Determine the (x, y) coordinate at the center of the cell enclosing the given text.  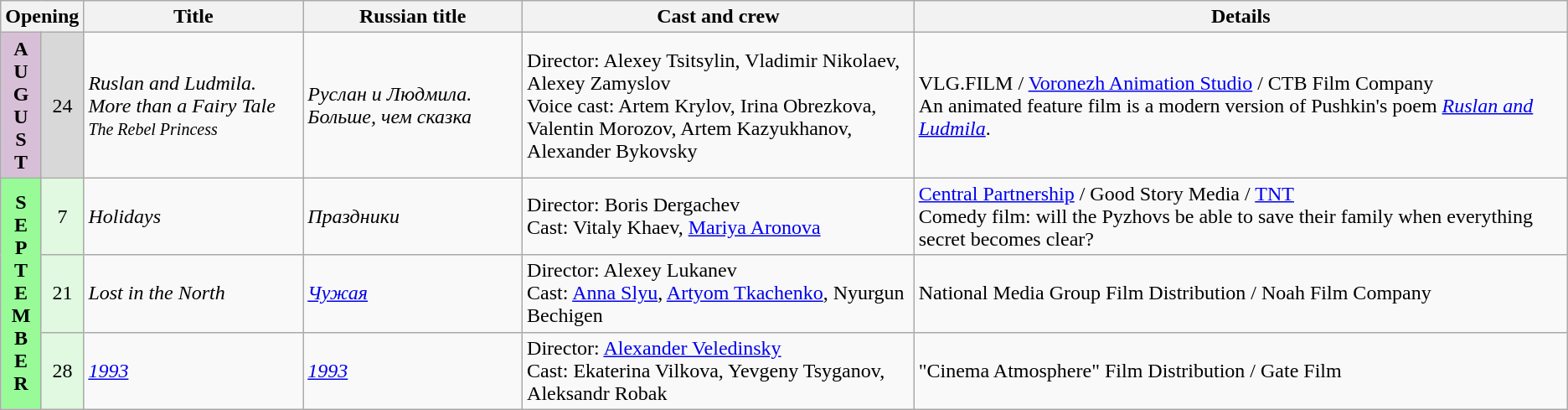
"Cinema Atmosphere" Film Distribution / Gate Film (1240, 371)
AUGUST (22, 106)
Director: Alexey Lukanev Cast: Anna Slyu, Artyom Tkachenko, Nyurgun Bechigen (719, 293)
Праздники (413, 216)
Director: Alexander Veledinsky Cast: Ekaterina Vilkova, Yevgeny Tsyganov, Aleksandr Robak (719, 371)
Director: Boris Dergachev Cast: Vitaly Khaev, Mariya Aronova (719, 216)
24 (62, 106)
28 (62, 371)
Lost in the North (193, 293)
Holidays (193, 216)
7 (62, 216)
Cast and crew (719, 17)
Details (1240, 17)
Title (193, 17)
National Media Group Film Distribution / Noah Film Company (1240, 293)
VLG.FILM / Voronezh Animation Studio / CTB Film Company An animated feature film is a modern version of Pushkin's poem Ruslan and Ludmila. (1240, 106)
21 (62, 293)
Ruslan and Ludmila. More than a Fairy Tale The Rebel Princess (193, 106)
Russian title (413, 17)
Чужая (413, 293)
Central Partnership / Good Story Media / TNT Comedy film: will the Pyzhovs be able to save their family when everything secret becomes clear? (1240, 216)
Opening (42, 17)
SEPTEMBER (22, 293)
Руслан и Людмила. Больше, чем сказка (413, 106)
